Detect which cell encompasses the target text, then output its (x, y) center coordinate. 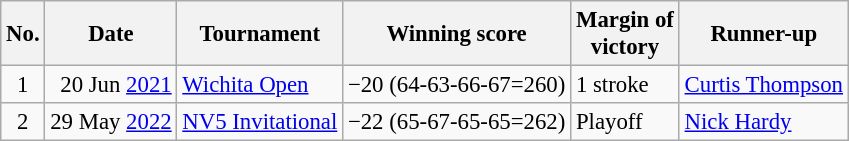
20 Jun 2021 (111, 85)
29 May 2022 (111, 122)
Playoff (626, 122)
−22 (65-67-65-65=262) (457, 122)
Tournament (260, 34)
2 (23, 122)
NV5 Invitational (260, 122)
Nick Hardy (764, 122)
No. (23, 34)
Winning score (457, 34)
Wichita Open (260, 85)
Curtis Thompson (764, 85)
Margin ofvictory (626, 34)
Date (111, 34)
1 stroke (626, 85)
Runner-up (764, 34)
1 (23, 85)
−20 (64-63-66-67=260) (457, 85)
